Determine the [x, y] coordinate at the center of the cell enclosing the given text.  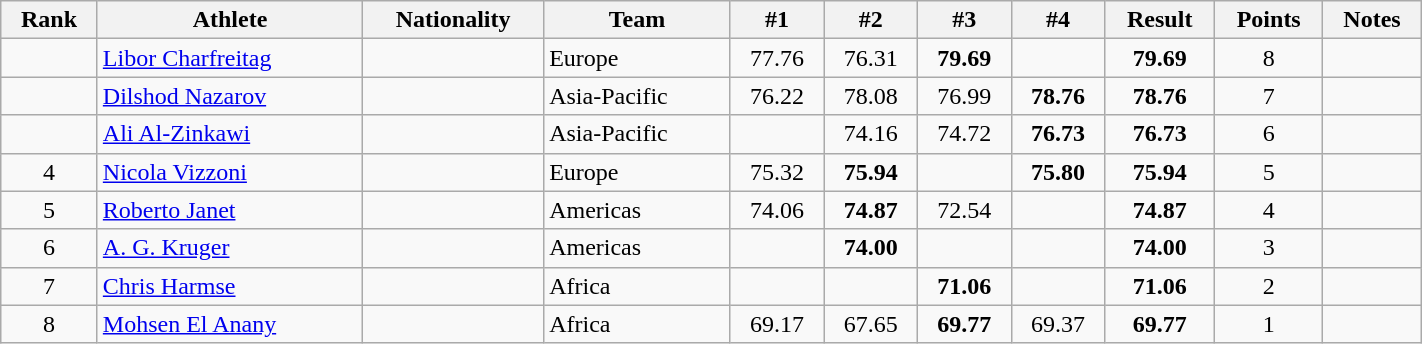
74.16 [871, 134]
78.08 [871, 96]
72.54 [964, 210]
Ali Al-Zinkawi [230, 134]
Points [1269, 20]
69.17 [777, 324]
Athlete [230, 20]
A. G. Kruger [230, 248]
2 [1269, 286]
69.37 [1058, 324]
75.32 [777, 172]
#2 [871, 20]
Team [638, 20]
Notes [1372, 20]
74.72 [964, 134]
3 [1269, 248]
Nationality [454, 20]
Result [1160, 20]
Mohsen El Anany [230, 324]
Rank [50, 20]
Roberto Janet [230, 210]
Libor Charfreitag [230, 58]
Nicola Vizzoni [230, 172]
#3 [964, 20]
1 [1269, 324]
67.65 [871, 324]
76.22 [777, 96]
76.31 [871, 58]
76.99 [964, 96]
#4 [1058, 20]
77.76 [777, 58]
Chris Harmse [230, 286]
74.06 [777, 210]
Dilshod Nazarov [230, 96]
75.80 [1058, 172]
#1 [777, 20]
